From the cell containing the given text, extract its center point as (x, y) coordinate. 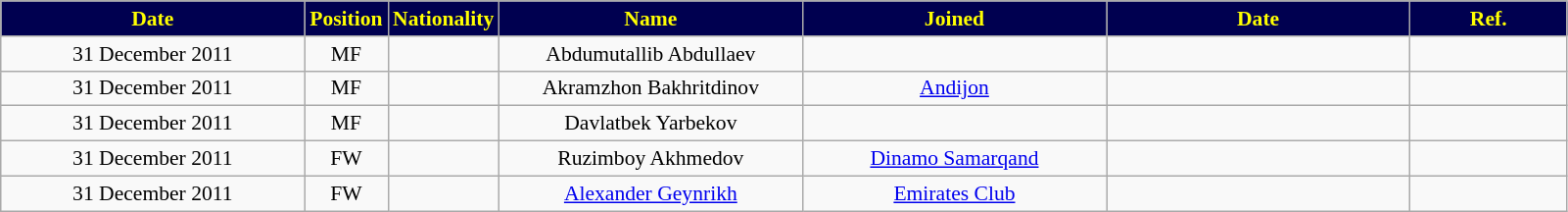
Alexander Geynrikh (650, 193)
Position (347, 19)
Akramzhon Bakhritdinov (650, 88)
Nationality (443, 19)
Emirates Club (954, 193)
Joined (954, 19)
Dinamo Samarqand (954, 159)
Davlatbek Yarbekov (650, 124)
Name (650, 19)
Abdumutallib Abdullaev (650, 54)
Ruzimboy Akhmedov (650, 159)
Andijon (954, 88)
Ref. (1489, 19)
